Determine the [X, Y] coordinate at the center of the cell enclosing the given text.  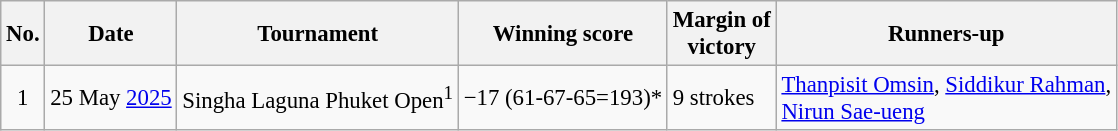
9 strokes [722, 98]
1 [23, 98]
Margin ofvictory [722, 34]
Tournament [318, 34]
Runners-up [946, 34]
−17 (61-67-65=193)* [562, 98]
Winning score [562, 34]
Thanpisit Omsin, Siddikur Rahman, Nirun Sae-ueng [946, 98]
Date [111, 34]
25 May 2025 [111, 98]
No. [23, 34]
Singha Laguna Phuket Open1 [318, 98]
